Detect which cell encompasses the target text, then output its [X, Y] center coordinate. 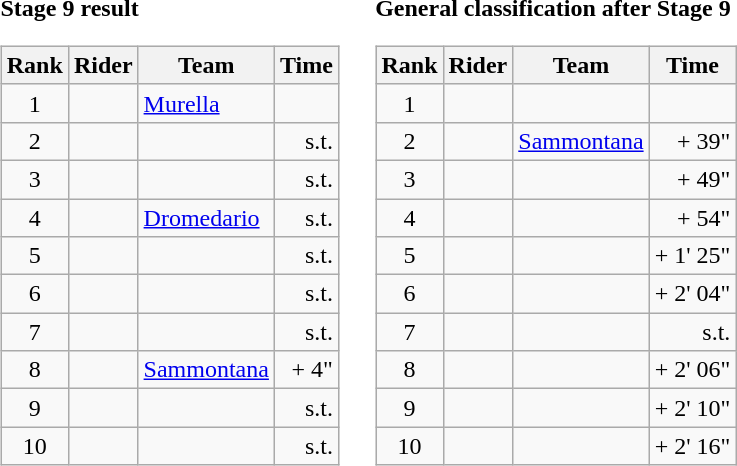
+ 2' 10" [692, 408]
+ 1' 25" [692, 256]
+ 2' 04" [692, 294]
+ 54" [692, 217]
+ 2' 16" [692, 446]
+ 49" [692, 179]
+ 4" [306, 370]
+ 39" [692, 141]
Murella [206, 103]
Dromedario [206, 217]
+ 2' 06" [692, 370]
